Pinpoint the cell where the given text exists, returning its (x, y) midpoint coordinate. 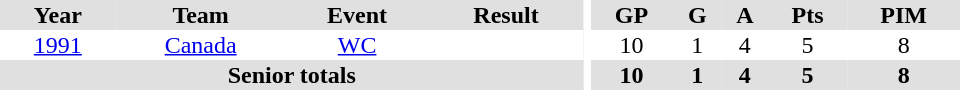
GP (631, 15)
Canada (201, 45)
PIM (904, 15)
A (745, 15)
WC (358, 45)
Event (358, 15)
Result (506, 15)
Senior totals (292, 75)
Pts (808, 15)
Team (201, 15)
1991 (58, 45)
G (698, 15)
Year (58, 15)
